For the text-containing cell, return its midpoint in (x, y) coordinate format. 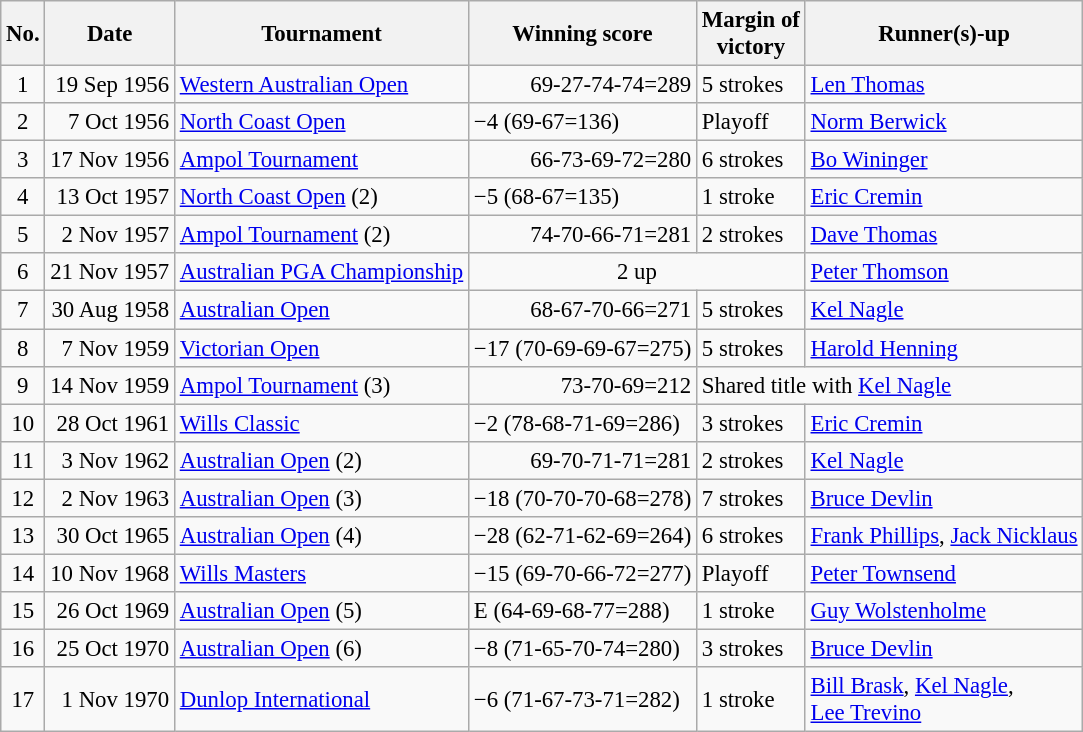
15 (23, 611)
66-73-69-72=280 (583, 160)
68-67-70-66=271 (583, 310)
Bill Brask, Kel Nagle, Lee Trevino (944, 700)
E (64-69-68-77=288) (583, 611)
2 up (638, 273)
Australian PGA Championship (321, 273)
21 Nov 1957 (110, 273)
7 strokes (752, 498)
Harold Henning (944, 348)
−28 (62-71-62-69=264) (583, 536)
−17 (70-69-69-67=275) (583, 348)
No. (23, 34)
13 (23, 536)
Victorian Open (321, 348)
69-27-74-74=289 (583, 85)
14 (23, 573)
Norm Berwick (944, 122)
69-70-71-71=281 (583, 460)
11 (23, 460)
Winning score (583, 34)
Runner(s)-up (944, 34)
17 Nov 1956 (110, 160)
3 Nov 1962 (110, 460)
5 (23, 235)
Australian Open (2) (321, 460)
Wills Classic (321, 423)
North Coast Open (2) (321, 197)
74-70-66-71=281 (583, 235)
Peter Townsend (944, 573)
10 (23, 423)
12 (23, 498)
Guy Wolstenholme (944, 611)
Australian Open (6) (321, 648)
Australian Open (5) (321, 611)
−8 (71-65-70-74=280) (583, 648)
25 Oct 1970 (110, 648)
−5 (68-67=135) (583, 197)
−4 (69-67=136) (583, 122)
17 (23, 700)
4 (23, 197)
2 Nov 1957 (110, 235)
Australian Open (3) (321, 498)
3 (23, 160)
7 Oct 1956 (110, 122)
13 Oct 1957 (110, 197)
6 (23, 273)
−18 (70-70-70-68=278) (583, 498)
7 Nov 1959 (110, 348)
Australian Open (4) (321, 536)
Bo Wininger (944, 160)
Margin ofvictory (752, 34)
1 Nov 1970 (110, 700)
16 (23, 648)
19 Sep 1956 (110, 85)
Ampol Tournament (3) (321, 385)
Wills Masters (321, 573)
Dave Thomas (944, 235)
−6 (71-67-73-71=282) (583, 700)
Ampol Tournament (2) (321, 235)
Peter Thomson (944, 273)
Ampol Tournament (321, 160)
2 Nov 1963 (110, 498)
−15 (69-70-66-72=277) (583, 573)
Tournament (321, 34)
30 Aug 1958 (110, 310)
−2 (78-68-71-69=286) (583, 423)
14 Nov 1959 (110, 385)
Frank Phillips, Jack Nicklaus (944, 536)
Australian Open (321, 310)
North Coast Open (321, 122)
2 (23, 122)
Date (110, 34)
Western Australian Open (321, 85)
Shared title with Kel Nagle (890, 385)
73-70-69=212 (583, 385)
Len Thomas (944, 85)
28 Oct 1961 (110, 423)
Dunlop International (321, 700)
30 Oct 1965 (110, 536)
26 Oct 1969 (110, 611)
1 (23, 85)
8 (23, 348)
9 (23, 385)
10 Nov 1968 (110, 573)
7 (23, 310)
